Capture the cell that displays the provided text and extract its (x, y) central coordinate. 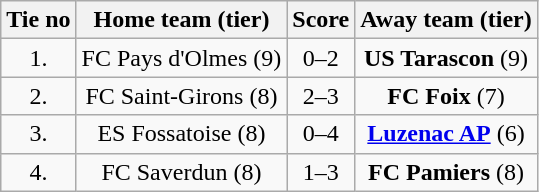
ES Fossatoise (8) (182, 134)
4. (38, 172)
0–2 (321, 58)
1. (38, 58)
Away team (tier) (446, 20)
FC Pays d'Olmes (9) (182, 58)
2–3 (321, 96)
1–3 (321, 172)
Home team (tier) (182, 20)
Score (321, 20)
2. (38, 96)
3. (38, 134)
FC Foix (7) (446, 96)
0–4 (321, 134)
FC Pamiers (8) (446, 172)
Luzenac AP (6) (446, 134)
FC Saverdun (8) (182, 172)
Tie no (38, 20)
US Tarascon (9) (446, 58)
FC Saint-Girons (8) (182, 96)
